Output the (X, Y) coordinate of the center of the cell containing the given text.  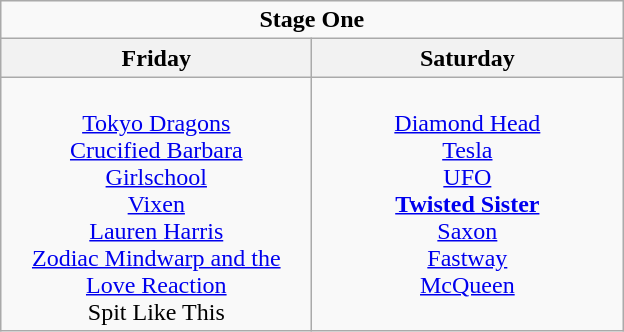
Tokyo Dragons Crucified Barbara Girlschool Vixen Lauren Harris Zodiac Mindwarp and the Love Reaction Spit Like This (156, 204)
Diamond Head Tesla UFO Twisted Sister Saxon Fastway McQueen (468, 204)
Saturday (468, 58)
Friday (156, 58)
Stage One (312, 20)
